Capture the cell that displays the provided text and extract its [X, Y] central coordinate. 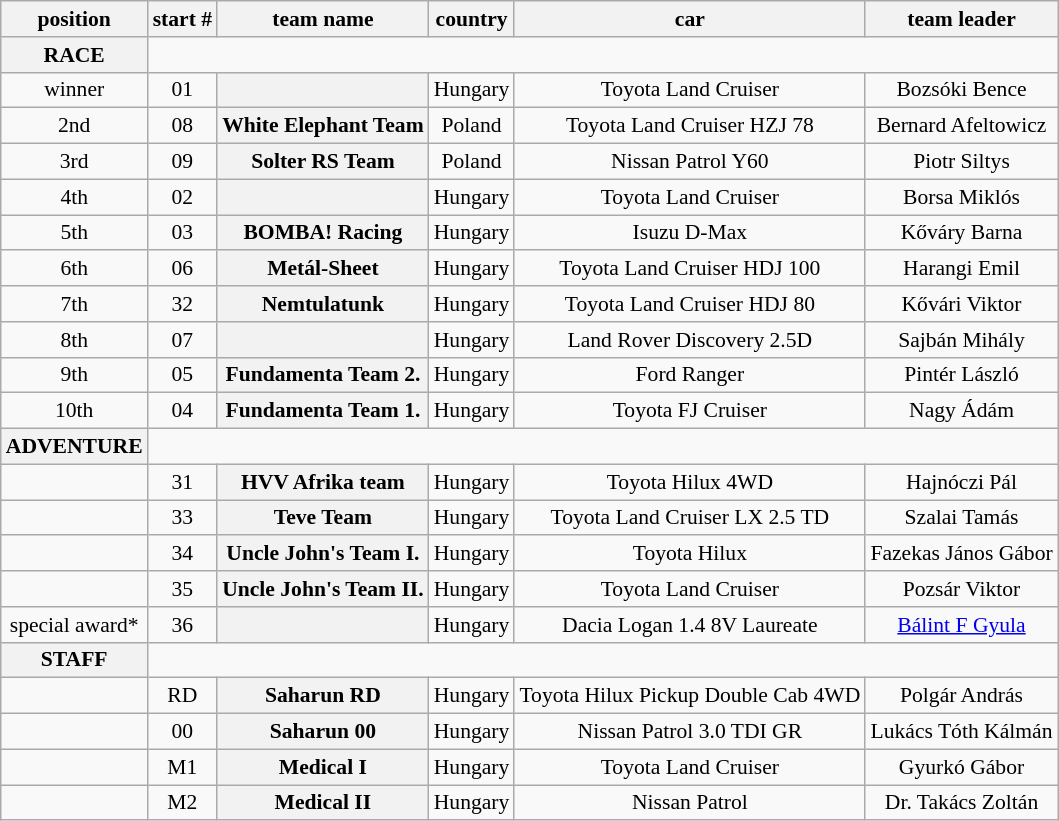
Toyota Land Cruiser HZJ 78 [690, 126]
M1 [182, 767]
Pintér László [961, 375]
Uncle John's Team II. [323, 589]
09 [182, 162]
Saharun RD [323, 696]
Bozsóki Bence [961, 90]
04 [182, 411]
Nemtulatunk [323, 304]
Toyota Land Cruiser HDJ 100 [690, 269]
Fundamenta Team 1. [323, 411]
Bernard Afeltowicz [961, 126]
07 [182, 340]
Ford Ranger [690, 375]
STAFF [74, 660]
Uncle John's Team I. [323, 554]
4th [74, 197]
3rd [74, 162]
Toyota Hilux Pickup Double Cab 4WD [690, 696]
10th [74, 411]
06 [182, 269]
Medical II [323, 803]
Szalai Tamás [961, 518]
Kőváry Barna [961, 233]
country [472, 19]
start # [182, 19]
HVV Afrika team [323, 482]
Solter RS Team [323, 162]
Land Rover Discovery 2.5D [690, 340]
08 [182, 126]
Harangi Emil [961, 269]
Nissan Patrol [690, 803]
BOMBA! Racing [323, 233]
36 [182, 625]
Sajbán Mihály [961, 340]
34 [182, 554]
31 [182, 482]
M2 [182, 803]
Nagy Ádám [961, 411]
35 [182, 589]
5th [74, 233]
Pozsár Viktor [961, 589]
Bálint F Gyula [961, 625]
Dacia Logan 1.4 8V Laureate [690, 625]
Saharun 00 [323, 732]
8th [74, 340]
Fundamenta Team 2. [323, 375]
02 [182, 197]
team name [323, 19]
03 [182, 233]
Metál-Sheet [323, 269]
Gyurkó Gábor [961, 767]
Toyota FJ Cruiser [690, 411]
01 [182, 90]
Fazekas János Gábor [961, 554]
Teve Team [323, 518]
special award* [74, 625]
Nissan Patrol 3.0 TDI GR [690, 732]
ADVENTURE [74, 447]
Nissan Patrol Y60 [690, 162]
7th [74, 304]
Isuzu D-Max [690, 233]
White Elephant Team [323, 126]
Piotr Siltys [961, 162]
Polgár András [961, 696]
Toyota Land Cruiser HDJ 80 [690, 304]
Hajnóczi Pál [961, 482]
2nd [74, 126]
05 [182, 375]
33 [182, 518]
6th [74, 269]
winner [74, 90]
Toyota Hilux 4WD [690, 482]
RD [182, 696]
Lukács Tóth Kálmán [961, 732]
Medical I [323, 767]
team leader [961, 19]
position [74, 19]
Toyota Land Cruiser LX 2.5 TD [690, 518]
RACE [74, 55]
Kővári Viktor [961, 304]
Toyota Hilux [690, 554]
00 [182, 732]
car [690, 19]
Borsa Miklós [961, 197]
Dr. Takács Zoltán [961, 803]
9th [74, 375]
32 [182, 304]
